Output the (x, y) coordinate of the center of the cell containing the given text.  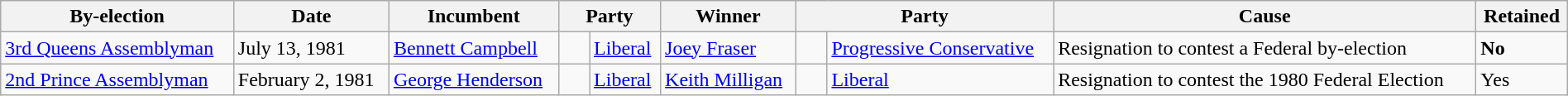
Resignation to contest a Federal by-election (1265, 48)
Date (311, 17)
2nd Prince Assemblyman (117, 79)
July 13, 1981 (311, 48)
Retained (1522, 17)
Resignation to contest the 1980 Federal Election (1265, 79)
Cause (1265, 17)
Incumbent (473, 17)
3rd Queens Assemblyman (117, 48)
No (1522, 48)
Yes (1522, 79)
Winner (729, 17)
By-election (117, 17)
Keith Milligan (729, 79)
Joey Fraser (729, 48)
Progressive Conservative (940, 48)
Bennett Campbell (473, 48)
George Henderson (473, 79)
February 2, 1981 (311, 79)
